For the text-containing cell, return its midpoint in (x, y) coordinate format. 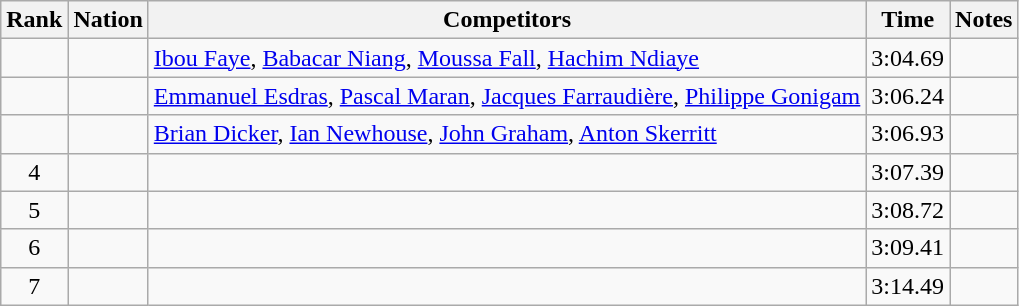
6 (34, 248)
Rank (34, 20)
Notes (984, 20)
3:07.39 (908, 172)
Time (908, 20)
3:04.69 (908, 58)
Emmanuel Esdras, Pascal Maran, Jacques Farraudière, Philippe Gonigam (507, 96)
3:08.72 (908, 210)
3:14.49 (908, 286)
Ibou Faye, Babacar Niang, Moussa Fall, Hachim Ndiaye (507, 58)
Nation (108, 20)
Competitors (507, 20)
3:09.41 (908, 248)
Brian Dicker, Ian Newhouse, John Graham, Anton Skerritt (507, 134)
4 (34, 172)
5 (34, 210)
3:06.93 (908, 134)
3:06.24 (908, 96)
7 (34, 286)
